Provide the [x, y] coordinate of the cell's center where the given text is located.  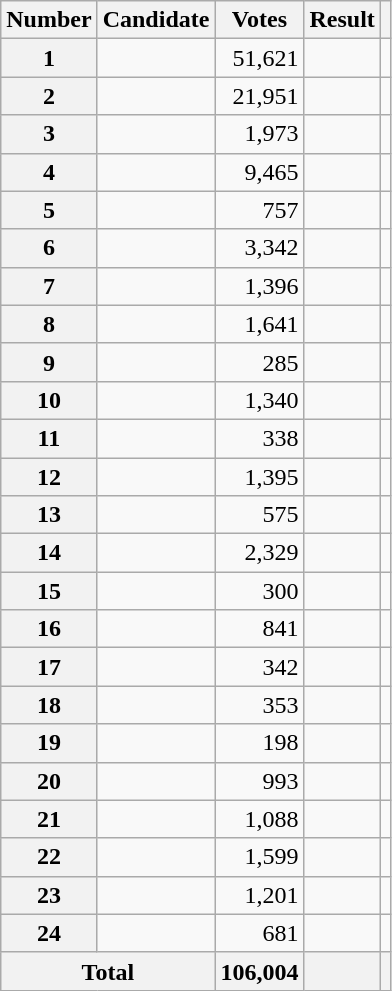
22 [49, 857]
3,342 [260, 248]
21 [49, 819]
6 [49, 248]
1 [49, 58]
342 [260, 667]
8 [49, 324]
20 [49, 781]
18 [49, 705]
106,004 [260, 971]
575 [260, 515]
2 [49, 96]
353 [260, 705]
11 [49, 438]
841 [260, 629]
1,599 [260, 857]
16 [49, 629]
757 [260, 210]
1,088 [260, 819]
2,329 [260, 553]
13 [49, 515]
338 [260, 438]
993 [260, 781]
285 [260, 362]
198 [260, 743]
23 [49, 895]
1,201 [260, 895]
1,395 [260, 477]
1,973 [260, 134]
681 [260, 933]
15 [49, 591]
19 [49, 743]
5 [49, 210]
1,641 [260, 324]
14 [49, 553]
9,465 [260, 172]
21,951 [260, 96]
Candidate [156, 20]
1,396 [260, 286]
Votes [260, 20]
3 [49, 134]
24 [49, 933]
1,340 [260, 400]
7 [49, 286]
10 [49, 400]
Total [108, 971]
17 [49, 667]
Number [49, 20]
9 [49, 362]
12 [49, 477]
51,621 [260, 58]
4 [49, 172]
Result [342, 20]
300 [260, 591]
